Search for the cell housing the specified text and yield its (X, Y) center coordinate. 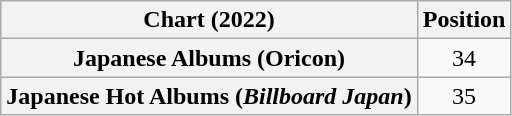
Japanese Albums (Oricon) (209, 58)
Japanese Hot Albums (Billboard Japan) (209, 96)
Position (464, 20)
34 (464, 58)
35 (464, 96)
Chart (2022) (209, 20)
